Return the (X, Y) coordinate for the center point of the cell that contains the specified text.  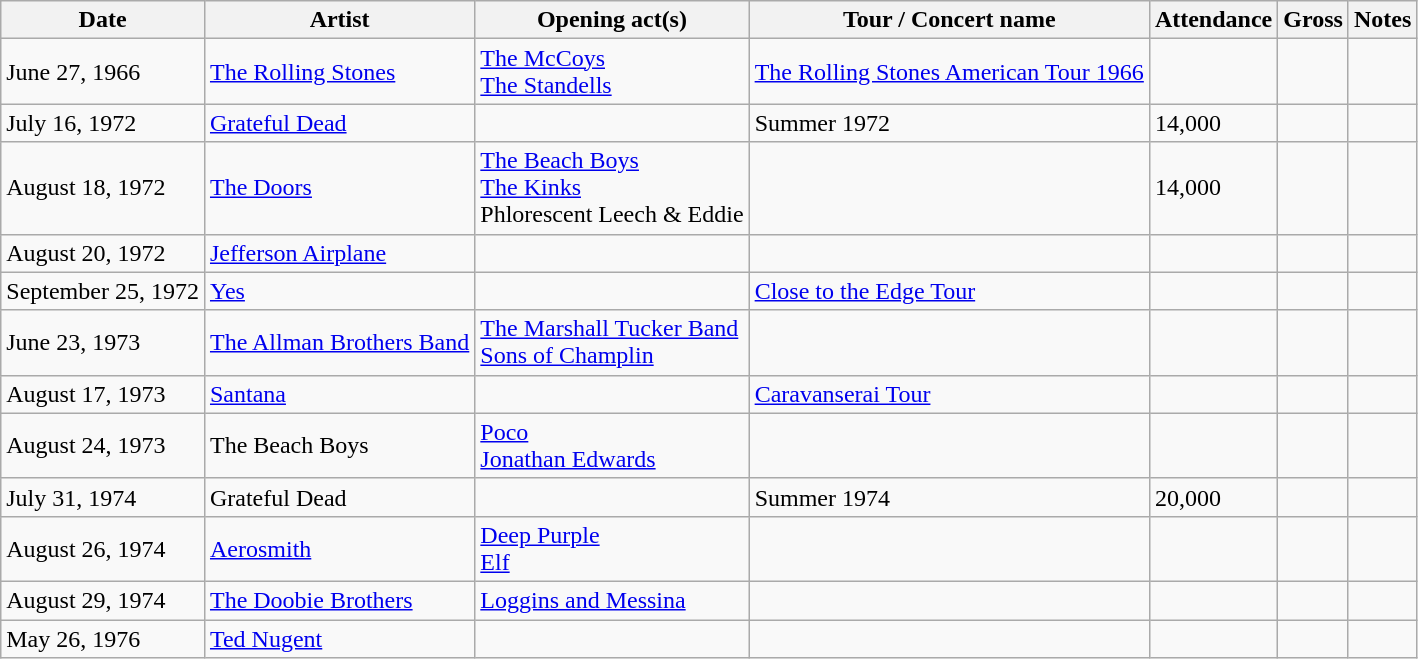
The Doors (339, 188)
Deep PurpleElf (612, 548)
May 26, 1976 (103, 639)
August 18, 1972 (103, 188)
September 25, 1972 (103, 291)
The Rolling Stones (339, 72)
August 26, 1974 (103, 548)
Santana (339, 394)
PocoJonathan Edwards (612, 446)
Tour / Concert name (949, 20)
August 29, 1974 (103, 600)
Date (103, 20)
Aerosmith (339, 548)
Artist (339, 20)
Ted Nugent (339, 639)
20,000 (1213, 497)
Caravanserai Tour (949, 394)
June 23, 1973 (103, 342)
Yes (339, 291)
July 31, 1974 (103, 497)
The McCoysThe Standells (612, 72)
Opening act(s) (612, 20)
Attendance (1213, 20)
The Beach Boys (339, 446)
The Allman Brothers Band (339, 342)
August 24, 1973 (103, 446)
July 16, 1972 (103, 123)
Summer 1972 (949, 123)
August 17, 1973 (103, 394)
The Beach BoysThe KinksPhlorescent Leech & Eddie (612, 188)
The Marshall Tucker BandSons of Champlin (612, 342)
June 27, 1966 (103, 72)
The Rolling Stones American Tour 1966 (949, 72)
Close to the Edge Tour (949, 291)
Loggins and Messina (612, 600)
Gross (1314, 20)
Jefferson Airplane (339, 253)
Summer 1974 (949, 497)
Notes (1382, 20)
The Doobie Brothers (339, 600)
August 20, 1972 (103, 253)
